From the cell containing the given text, extract its center point as (x, y) coordinate. 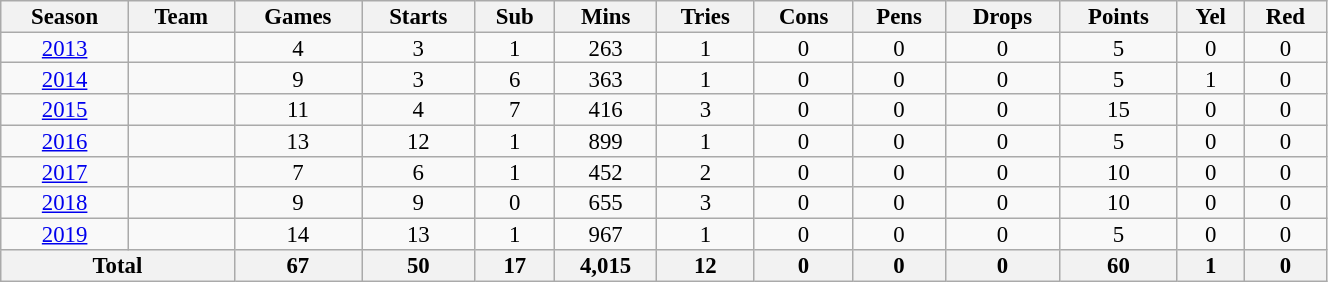
Drops (1002, 16)
2018 (65, 204)
Yel (1210, 16)
Season (65, 16)
Games (298, 16)
416 (606, 110)
2016 (65, 140)
Sub (515, 16)
17 (515, 266)
263 (606, 48)
67 (298, 266)
Points (1118, 16)
Mins (606, 16)
11 (298, 110)
15 (1118, 110)
2019 (65, 234)
Total (118, 266)
363 (606, 78)
Team (181, 16)
Red (1285, 16)
2017 (65, 172)
14 (298, 234)
655 (606, 204)
Cons (804, 16)
4,015 (606, 266)
452 (606, 172)
2015 (65, 110)
2 (705, 172)
Tries (705, 16)
899 (606, 140)
50 (418, 266)
60 (1118, 266)
Pens (899, 16)
2014 (65, 78)
967 (606, 234)
Starts (418, 16)
2013 (65, 48)
